Scan for the cell matching the given text and deliver its (x, y) coordinate at center. 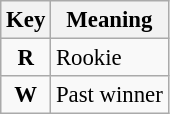
Past winner (110, 95)
Rookie (110, 58)
W (26, 95)
Meaning (110, 20)
Key (26, 20)
R (26, 58)
